Search for the cell housing the specified text and yield its (x, y) center coordinate. 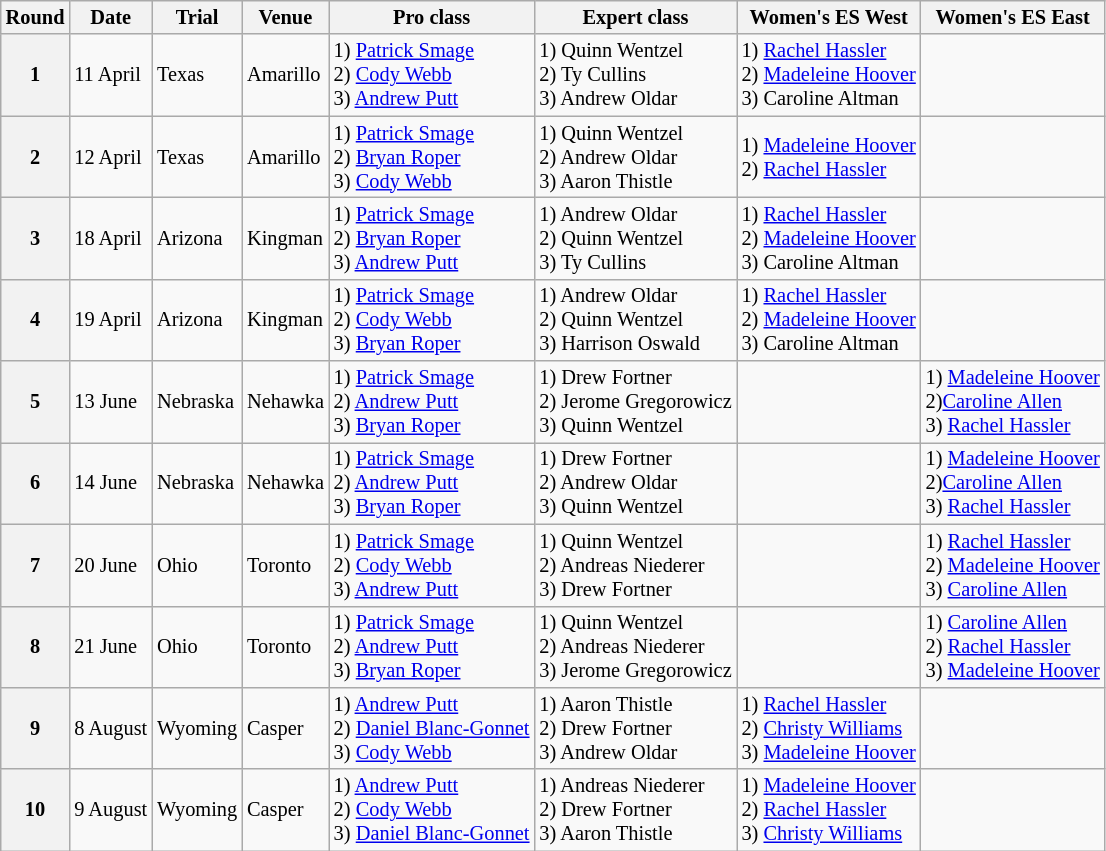
8 August (110, 728)
Pro class (432, 17)
Women's ES West (829, 17)
21 June (110, 647)
4 (36, 320)
13 June (110, 402)
1) Rachel Hassler 2) Christy Williams 3) Madeleine Hoover (829, 728)
20 June (110, 565)
6 (36, 483)
1) Rachel Hassler 2) Madeleine Hoover 3) Caroline Allen (1013, 565)
1) Caroline Allen 2) Rachel Hassler 3) Madeleine Hoover (1013, 647)
1) Patrick Smage 2) Bryan Roper 3) Cody Webb (432, 157)
1) Andrew Oldar 2) Quinn Wentzel 3) Ty Cullins (635, 238)
18 April (110, 238)
1) Quinn Wentzel 2) Ty Cullins 3) Andrew Oldar (635, 75)
1) Andrew Putt 2) Daniel Blanc-Gonnet 3) Cody Webb (432, 728)
Trial (197, 17)
1) Quinn Wentzel 2) Andreas Niederer 3) Jerome Gregorowicz (635, 647)
1) Patrick Smage 2) Cody Webb 3) Bryan Roper (432, 320)
8 (36, 647)
Round (36, 17)
1) Drew Fortner 2) Jerome Gregorowicz 3) Quinn Wentzel (635, 402)
1) Quinn Wentzel 2) Andrew Oldar 3) Aaron Thistle (635, 157)
3 (36, 238)
Date (110, 17)
10 (36, 810)
5 (36, 402)
1) Andrew Oldar 2) Quinn Wentzel 3) Harrison Oswald (635, 320)
Expert class (635, 17)
Women's ES East (1013, 17)
1) Madeleine Hoover 2) Rachel Hassler (829, 157)
1) Andrew Putt 2) Cody Webb 3) Daniel Blanc-Gonnet (432, 810)
19 April (110, 320)
14 June (110, 483)
1) Andreas Niederer 2) Drew Fortner 3) Aaron Thistle (635, 810)
9 August (110, 810)
1) Aaron Thistle 2) Drew Fortner 3) Andrew Oldar (635, 728)
1) Madeleine Hoover 2) Rachel Hassler 3) Christy Williams (829, 810)
9 (36, 728)
1 (36, 75)
1) Quinn Wentzel 2) Andreas Niederer 3) Drew Fortner (635, 565)
2 (36, 157)
Venue (286, 17)
12 April (110, 157)
1) Patrick Smage 2) Bryan Roper 3) Andrew Putt (432, 238)
1) Drew Fortner 2) Andrew Oldar 3) Quinn Wentzel (635, 483)
11 April (110, 75)
7 (36, 565)
